Return [x, y] of the center of cell containing provided text 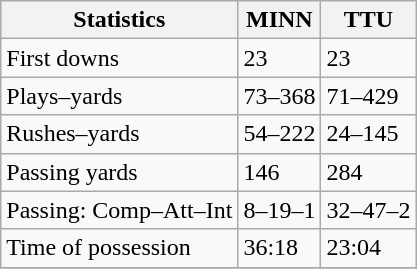
54–222 [280, 134]
Time of possession [120, 248]
24–145 [368, 134]
8–19–1 [280, 210]
Passing yards [120, 172]
146 [280, 172]
73–368 [280, 96]
Rushes–yards [120, 134]
284 [368, 172]
Plays–yards [120, 96]
MINN [280, 20]
36:18 [280, 248]
Statistics [120, 20]
23:04 [368, 248]
71–429 [368, 96]
First downs [120, 58]
32–47–2 [368, 210]
Passing: Comp–Att–Int [120, 210]
TTU [368, 20]
